For the text-containing cell, return its midpoint in (X, Y) coordinate format. 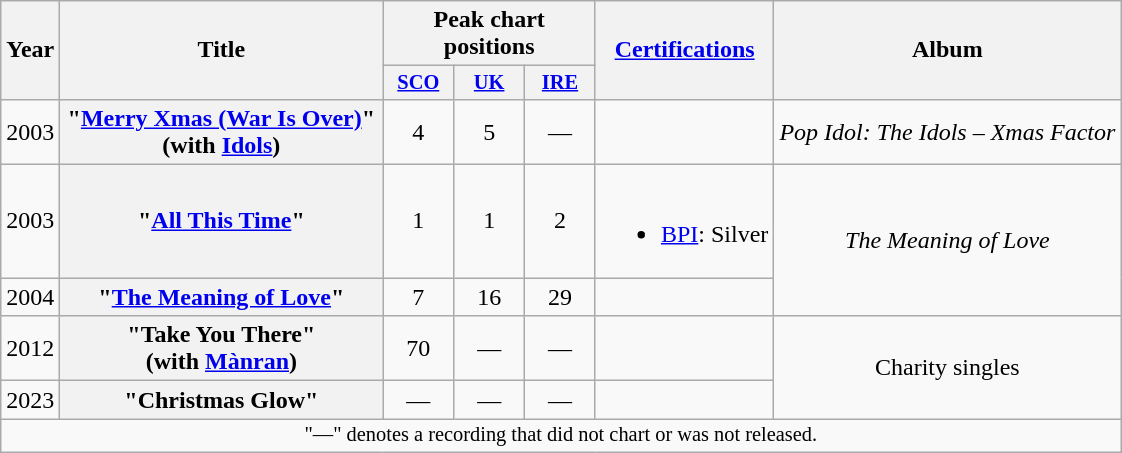
2 (560, 222)
5 (490, 132)
"—" denotes a recording that did not chart or was not released. (561, 436)
Year (30, 50)
Peak chart positions (490, 34)
2023 (30, 400)
Title (222, 50)
Pop Idol: The Idols – Xmas Factor (948, 132)
BPI: Silver (684, 222)
7 (418, 297)
29 (560, 297)
"All This Time" (222, 222)
Album (948, 50)
2012 (30, 348)
Charity singles (948, 368)
"Take You There"(with Mànran) (222, 348)
"Merry Xmas (War Is Over)"(with Idols) (222, 132)
4 (418, 132)
2004 (30, 297)
"Christmas Glow" (222, 400)
UK (490, 83)
Certifications (684, 50)
"The Meaning of Love" (222, 297)
16 (490, 297)
The Meaning of Love (948, 240)
SCO (418, 83)
70 (418, 348)
IRE (560, 83)
